Output the [X, Y] coordinate of the center of the cell containing the given text.  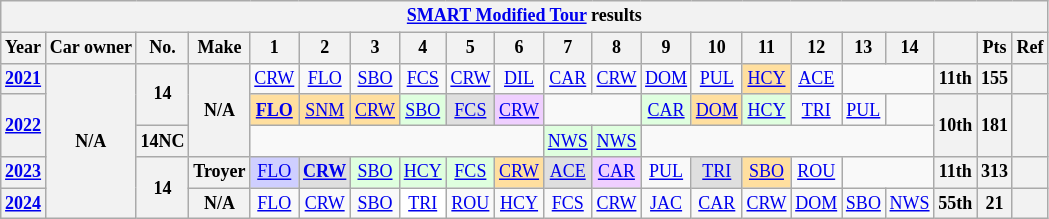
SMART Modified Tour results [524, 16]
11 [766, 48]
2022 [24, 125]
1 [274, 48]
Make [220, 48]
2023 [24, 172]
2 [325, 48]
Car owner [90, 48]
155 [995, 78]
3 [376, 48]
SNM [325, 110]
10th [956, 125]
13 [864, 48]
10 [716, 48]
Ref [1030, 48]
No. [162, 48]
2021 [24, 78]
55th [956, 204]
14NC [162, 140]
12 [816, 48]
6 [520, 48]
Year [24, 48]
DIL [520, 78]
8 [616, 48]
21 [995, 204]
181 [995, 125]
9 [666, 48]
2024 [24, 204]
4 [422, 48]
JAC [666, 204]
7 [568, 48]
Pts [995, 48]
313 [995, 172]
Troyer [220, 172]
5 [470, 48]
